Capture the cell that displays the provided text and extract its (X, Y) central coordinate. 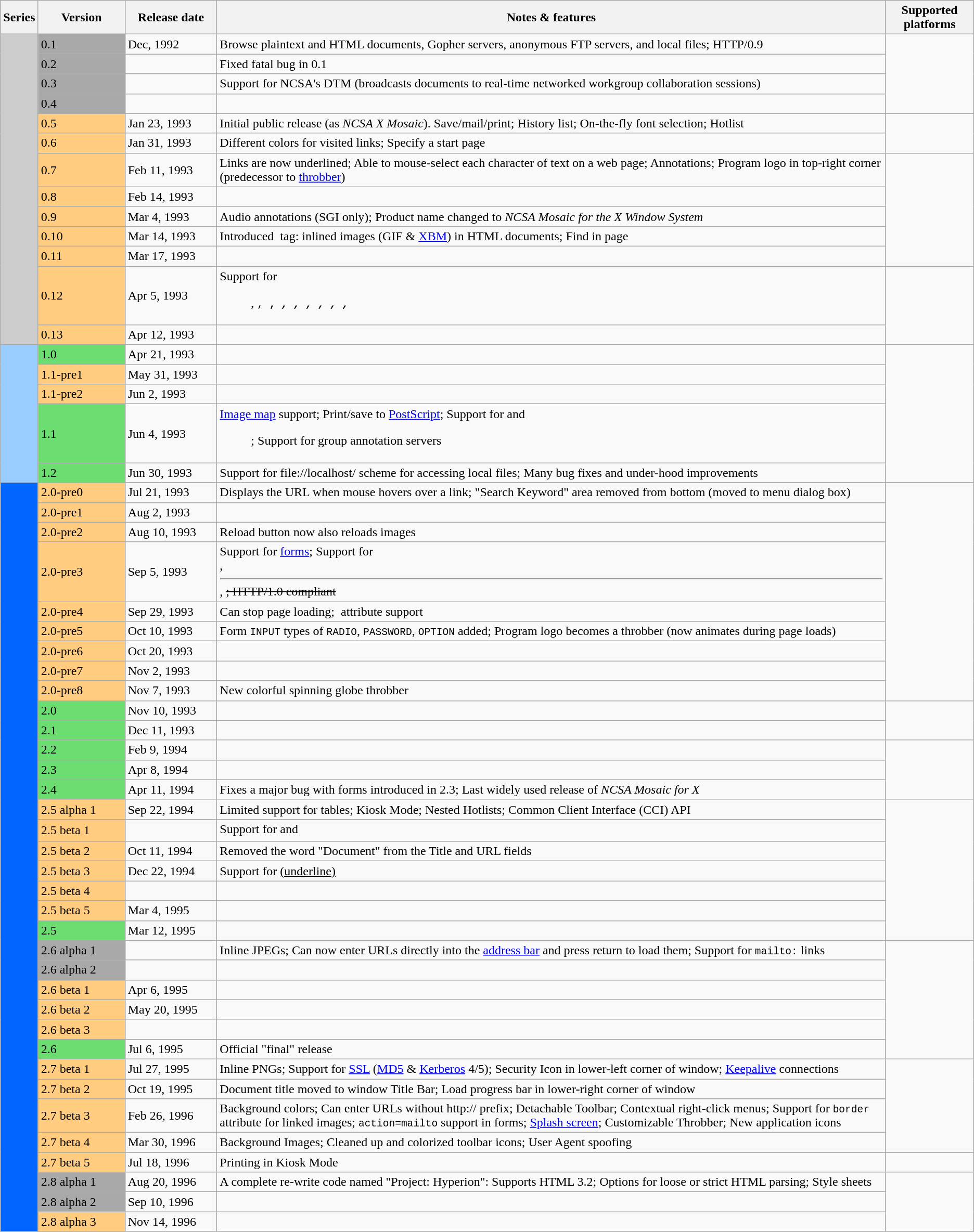
Dec 11, 1993 (171, 730)
2.7 beta 5 (81, 1162)
2.5 beta 2 (81, 851)
0.12 (81, 295)
Nov 2, 1993 (171, 671)
Release date (171, 18)
1.1-pre2 (81, 394)
Aug 20, 1996 (171, 1182)
Jul 18, 1996 (171, 1162)
2.5 beta 3 (81, 871)
1.1 (81, 434)
Support for , , , , , , , , , (552, 295)
Image map support; Print/save to PostScript; Support for and ; Support for group annotation servers (552, 434)
2.7 beta 4 (81, 1143)
Different colors for visited links; Specify a start page (552, 143)
Apr 12, 1993 (171, 335)
Mar 4, 1993 (171, 216)
Mar 12, 1995 (171, 930)
0.7 (81, 170)
Jan 23, 1993 (171, 123)
Sep 29, 1993 (171, 612)
Printing in Kiosk Mode (552, 1162)
2.6 alpha 2 (81, 970)
Mar 30, 1996 (171, 1143)
2.0-pre3 (81, 572)
Support for and (552, 830)
Official "final" release (552, 1049)
Apr 6, 1995 (171, 990)
0.9 (81, 216)
Apr 8, 1994 (171, 770)
Oct 20, 1993 (171, 651)
Series (19, 18)
Support for (underline) (552, 871)
2.5 alpha 1 (81, 809)
A complete re-write code named "Project: Hyperion": Supports HTML 3.2; Options for loose or strict HTML parsing; Style sheets (552, 1182)
0.4 (81, 103)
0.10 (81, 236)
2.6 beta 2 (81, 1009)
Document title moved to window Title Bar; Load progress bar in lower-right corner of window (552, 1089)
Mar 4, 1995 (171, 911)
Jul 6, 1995 (171, 1049)
2.6 beta 3 (81, 1029)
Nov 14, 1996 (171, 1222)
0.8 (81, 197)
2.8 alpha 3 (81, 1222)
Background Images; Cleaned up and colorized toolbar icons; User Agent spoofing (552, 1143)
Feb 26, 1996 (171, 1116)
Inline PNGs; Support for SSL (MD5 & Kerberos 4/5); Security Icon in lower-left corner of window; Keepalive connections (552, 1069)
0.13 (81, 335)
Oct 10, 1993 (171, 631)
2.0-pre2 (81, 532)
Fixes a major bug with forms introduced in 2.3; Last widely used release of NCSA Mosaic for X (552, 789)
2.0-pre5 (81, 631)
Jun 2, 1993 (171, 394)
Mar 14, 1993 (171, 236)
2.5 beta 5 (81, 911)
2.0-pre1 (81, 512)
Fixed fatal bug in 0.1 (552, 64)
Feb 9, 1994 (171, 750)
0.2 (81, 64)
Support for NCSA's DTM (broadcasts documents to real-time networked workgroup collaboration sessions) (552, 84)
2.5 (81, 930)
2.0-pre4 (81, 612)
Notes & features (552, 18)
0.1 (81, 44)
Supported platforms (929, 18)
2.6 (81, 1049)
2.4 (81, 789)
Reload button now also reloads images (552, 532)
1.0 (81, 355)
Sep 5, 1993 (171, 572)
Audio annotations (SGI only); Product name changed to NCSA Mosaic for the X Window System (552, 216)
Jul 27, 1995 (171, 1069)
Feb 11, 1993 (171, 170)
2.3 (81, 770)
Nov 7, 1993 (171, 691)
2.0-pre0 (81, 492)
May 20, 1995 (171, 1009)
Apr 5, 1993 (171, 295)
New colorful spinning globe throbber (552, 691)
0.6 (81, 143)
Dec 22, 1994 (171, 871)
Aug 10, 1993 (171, 532)
2.7 beta 1 (81, 1069)
2.0-pre8 (81, 691)
2.2 (81, 750)
2.0-pre7 (81, 671)
2.5 beta 4 (81, 891)
May 31, 1993 (171, 374)
1.1-pre1 (81, 374)
Sep 22, 1994 (171, 809)
Support for forms; Support for , , ; HTTP/1.0 compliant (552, 572)
Nov 10, 1993 (171, 710)
Limited support for tables; Kiosk Mode; Nested Hotlists; Common Client Interface (CCI) API (552, 809)
Form INPUT types of RADIO, PASSWORD, OPTION added; Program logo becomes a throbber (now animates during page loads) (552, 631)
Removed the word "Document" from the Title and URL fields (552, 851)
Jun 4, 1993 (171, 434)
Oct 19, 1995 (171, 1089)
Version (81, 18)
2.7 beta 2 (81, 1089)
2.0 (81, 710)
Displays the URL when mouse hovers over a link; "Search Keyword" area removed from bottom (moved to menu dialog box) (552, 492)
1.2 (81, 473)
Jan 31, 1993 (171, 143)
Apr 21, 1993 (171, 355)
Inline JPEGs; Can now enter URLs directly into the address bar and press return to load them; Support for mailto: links (552, 950)
0.5 (81, 123)
Introduced tag: inlined images (GIF & XBM) in HTML documents; Find in page (552, 236)
2.0-pre6 (81, 651)
Support for file://localhost/ scheme for accessing local files; Many bug fixes and under-hood improvements (552, 473)
0.3 (81, 84)
2.6 alpha 1 (81, 950)
Oct 11, 1994 (171, 851)
2.1 (81, 730)
Browse plaintext and HTML documents, Gopher servers, anonymous FTP servers, and local files; HTTP/0.9 (552, 44)
2.6 beta 1 (81, 990)
2.8 alpha 2 (81, 1202)
Apr 11, 1994 (171, 789)
Aug 2, 1993 (171, 512)
Feb 14, 1993 (171, 197)
Initial public release (as NCSA X Mosaic). Save/mail/print; History list; On-the-fly font selection; Hotlist (552, 123)
Dec, 1992 (171, 44)
Sep 10, 1996 (171, 1202)
Jul 21, 1993 (171, 492)
Can stop page loading; attribute support (552, 612)
Mar 17, 1993 (171, 256)
Jun 30, 1993 (171, 473)
2.8 alpha 1 (81, 1182)
0.11 (81, 256)
2.7 beta 3 (81, 1116)
2.5 beta 1 (81, 830)
